Identify which cell holds the provided text, then report its [x, y] central coordinate. 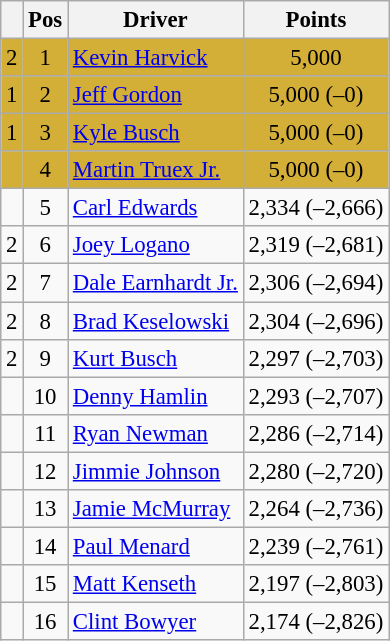
10 [46, 396]
Carl Edwards [156, 208]
2,334 (–2,666) [316, 208]
Kurt Busch [156, 358]
2,280 (–2,720) [316, 471]
Martin Truex Jr. [156, 170]
8 [46, 321]
Matt Kenseth [156, 584]
2,197 (–2,803) [316, 584]
2,306 (–2,694) [316, 283]
Dale Earnhardt Jr. [156, 283]
Joey Logano [156, 245]
2,174 (–2,826) [316, 621]
Denny Hamlin [156, 396]
2,293 (–2,707) [316, 396]
3 [46, 133]
Paul Menard [156, 546]
Jeff Gordon [156, 95]
14 [46, 546]
Pos [46, 20]
4 [46, 170]
2,304 (–2,696) [316, 321]
2,264 (–2,736) [316, 509]
11 [46, 433]
Points [316, 20]
Brad Keselowski [156, 321]
16 [46, 621]
12 [46, 471]
Kyle Busch [156, 133]
2,297 (–2,703) [316, 358]
2,239 (–2,761) [316, 546]
15 [46, 584]
Ryan Newman [156, 433]
9 [46, 358]
6 [46, 245]
Jamie McMurray [156, 509]
2,319 (–2,681) [316, 245]
Kevin Harvick [156, 58]
2,286 (–2,714) [316, 433]
5 [46, 208]
7 [46, 283]
5,000 [316, 58]
Driver [156, 20]
Clint Bowyer [156, 621]
Jimmie Johnson [156, 471]
13 [46, 509]
